Output the [X, Y] coordinate of the center of the cell containing the given text.  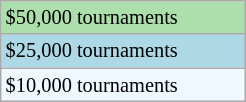
$10,000 tournaments [124, 85]
$50,000 tournaments [124, 17]
$25,000 tournaments [124, 51]
